Return the [x, y] coordinate for the center point of the cell that contains the specified text.  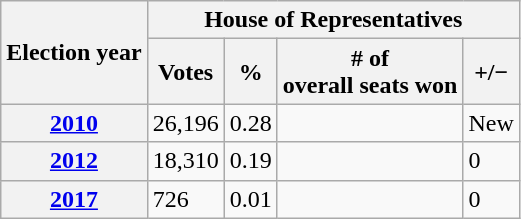
726 [186, 199]
0.28 [250, 123]
Election year [74, 52]
2012 [74, 161]
Votes [186, 72]
2010 [74, 123]
0.01 [250, 199]
2017 [74, 199]
% [250, 72]
18,310 [186, 161]
House of Representatives [333, 20]
0.19 [250, 161]
26,196 [186, 123]
+/− [491, 72]
# of overall seats won [370, 72]
New [491, 123]
